Locate the cell with the specified text and output its (x, y) center coordinate. 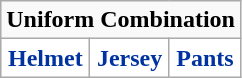
Helmet (46, 58)
Pants (204, 58)
Uniform Combination (121, 20)
Jersey (130, 58)
